Find where the given text appears and provide that cell's center as (X, Y) coordinate. 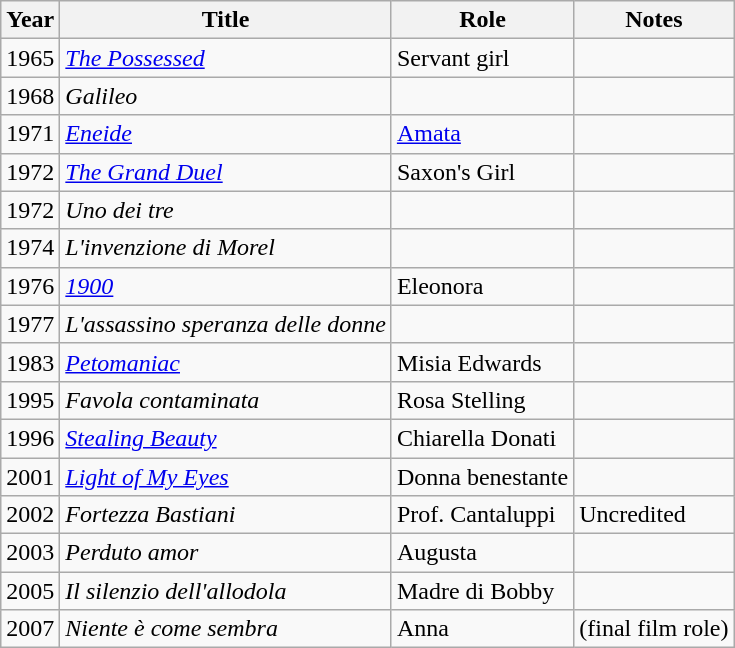
Fortezza Bastiani (226, 515)
The Possessed (226, 58)
Title (226, 20)
Perduto amor (226, 553)
Servant girl (482, 58)
Year (30, 20)
1971 (30, 134)
2003 (30, 553)
1983 (30, 362)
L'assassino speranza delle donne (226, 324)
2001 (30, 477)
Uncredited (654, 515)
Anna (482, 629)
Notes (654, 20)
Chiarella Donati (482, 438)
Eleonora (482, 286)
Light of My Eyes (226, 477)
1974 (30, 248)
2005 (30, 591)
Saxon's Girl (482, 172)
1965 (30, 58)
(final film role) (654, 629)
Niente è come sembra (226, 629)
L'invenzione di Morel (226, 248)
Uno dei tre (226, 210)
Eneide (226, 134)
Augusta (482, 553)
2002 (30, 515)
The Grand Duel (226, 172)
Rosa Stelling (482, 400)
Galileo (226, 96)
1995 (30, 400)
Madre di Bobby (482, 591)
1976 (30, 286)
1900 (226, 286)
Il silenzio dell'allodola (226, 591)
Favola contaminata (226, 400)
Misia Edwards (482, 362)
Petomaniac (226, 362)
Role (482, 20)
1977 (30, 324)
1996 (30, 438)
Prof. Cantaluppi (482, 515)
2007 (30, 629)
Stealing Beauty (226, 438)
1968 (30, 96)
Donna benestante (482, 477)
Amata (482, 134)
